Search for the cell housing the specified text and yield its [x, y] center coordinate. 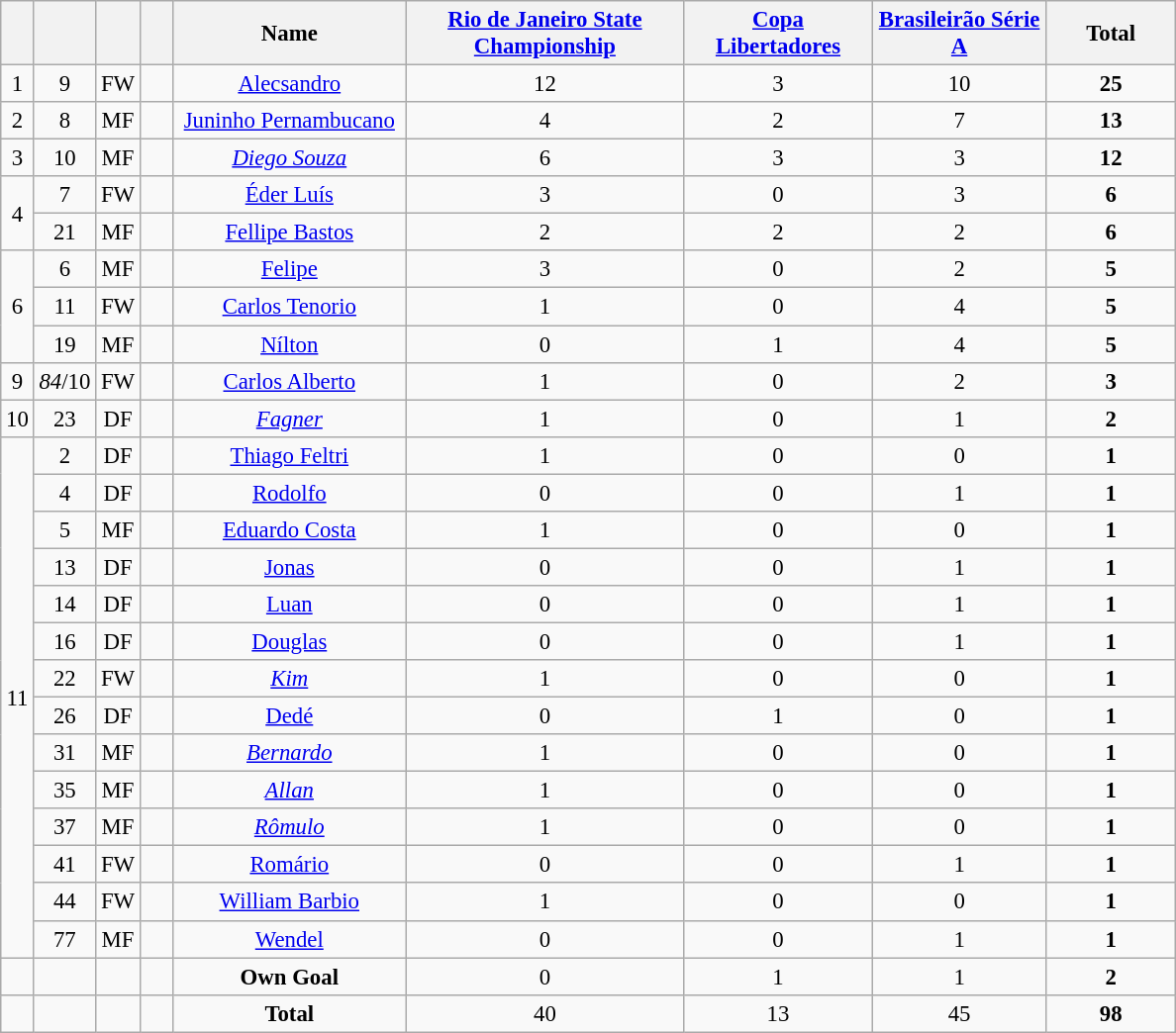
8 [65, 121]
41 [65, 865]
Brasileirão Série A [959, 34]
Luan [289, 605]
Douglas [289, 641]
Romário [289, 865]
31 [65, 753]
Éder Luís [289, 195]
Rômulo [289, 827]
16 [65, 641]
Dedé [289, 716]
Eduardo Costa [289, 530]
23 [65, 419]
21 [65, 233]
Copa Libertadores [778, 34]
Alecsandro [289, 84]
Felipe [289, 270]
William Barbio [289, 902]
Rodolfo [289, 493]
22 [65, 679]
84/10 [65, 381]
Allan [289, 791]
37 [65, 827]
40 [544, 1013]
Jonas [289, 567]
77 [65, 939]
Fagner [289, 419]
Kim [289, 679]
25 [1111, 84]
Own Goal [289, 977]
44 [65, 902]
45 [959, 1013]
98 [1111, 1013]
35 [65, 791]
14 [65, 605]
Rio de Janeiro State Championship [544, 34]
19 [65, 344]
Name [289, 34]
Nílton [289, 344]
Wendel [289, 939]
Bernardo [289, 753]
26 [65, 716]
Diego Souza [289, 158]
Thiago Feltri [289, 455]
Fellipe Bastos [289, 233]
Juninho Pernambucano [289, 121]
Carlos Tenorio [289, 307]
Carlos Alberto [289, 381]
